Return the [x, y] coordinate for the center point of the cell that contains the specified text.  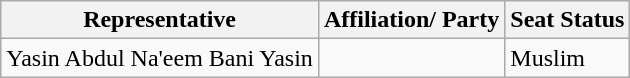
Seat Status [568, 20]
Representative [160, 20]
Yasin Abdul Na'eem Bani Yasin [160, 58]
Affiliation/ Party [411, 20]
Muslim [568, 58]
